Detect which cell encompasses the target text, then output its (x, y) center coordinate. 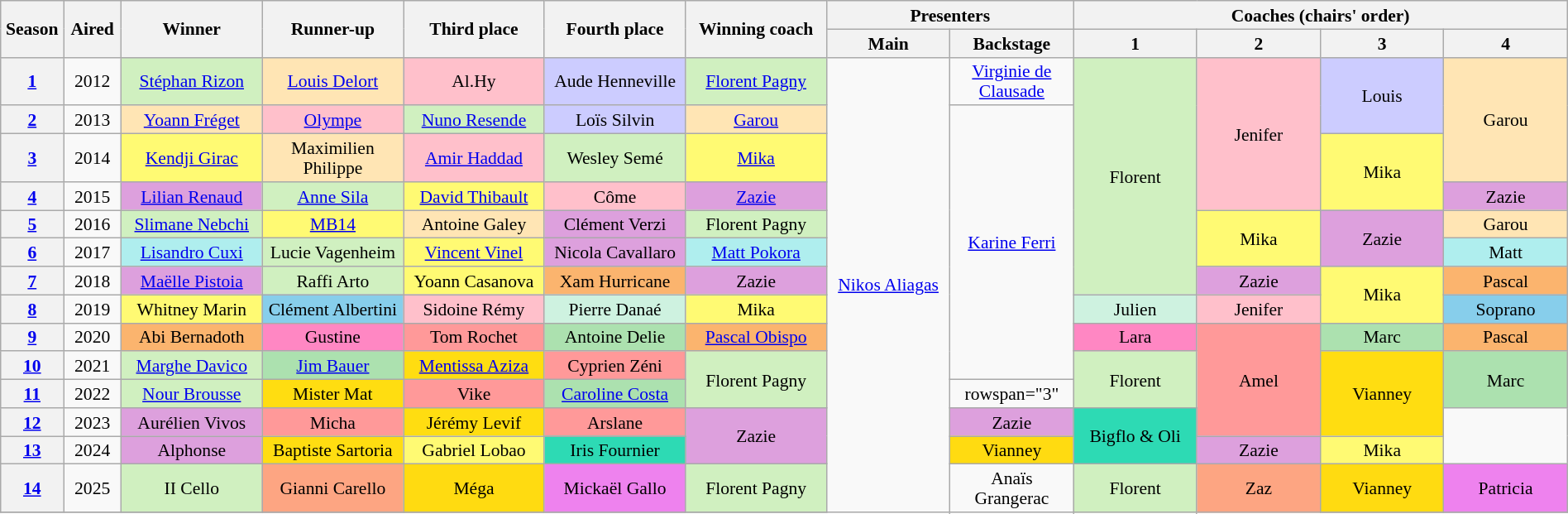
Soprano (1505, 309)
Méga (475, 488)
Anaïs Grangerac (1012, 488)
14 (32, 488)
Jérémy Levif (475, 422)
Lisandro Cuxi (192, 252)
Backstage (1012, 43)
Karine Ferri (1012, 243)
2014 (93, 158)
Mickaël Gallo (615, 488)
Aude Henneville (615, 81)
Mentissa Aziza (475, 366)
Nour Brousse (192, 394)
Louis (1383, 95)
Lilian Renaud (192, 196)
Patricia (1505, 488)
Nicola Cavallaro (615, 252)
Anne Sila (332, 196)
Antoine Delie (615, 337)
Caroline Costa (615, 394)
Vike (475, 394)
2024 (93, 450)
6 (32, 252)
2020 (93, 337)
Jim Bauer (332, 366)
Pierre Danaé (615, 309)
Bigflo & Oli (1135, 436)
Arslane (615, 422)
2017 (93, 252)
Matt (1505, 252)
Stéphan Rizon (192, 81)
Aired (93, 29)
Clément Verzi (615, 224)
11 (32, 394)
Amir Haddad (475, 158)
10 (32, 366)
2018 (93, 281)
Aurélien Vivos (192, 422)
Marghe Davico (192, 366)
Winner (192, 29)
Abi Bernadoth (192, 337)
9 (32, 337)
Vincent Vinel (475, 252)
Winning coach (756, 29)
2021 (93, 366)
Loïs Silvin (615, 120)
Third place (475, 29)
2016 (93, 224)
rowspan="3" (1012, 394)
Gustine (332, 337)
Julien (1135, 309)
Wesley Semé (615, 158)
Antoine Galey (475, 224)
Main (888, 43)
Olympe (332, 120)
Gianni Carello (332, 488)
2012 (93, 81)
2025 (93, 488)
Micha (332, 422)
Al.Hy (475, 81)
Lara (1135, 337)
8 (32, 309)
Slimane Nebchi (192, 224)
Kendji Girac (192, 158)
Virginie de Clausade (1012, 81)
Matt Pokora (756, 252)
Côme (615, 196)
Raffi Arto (332, 281)
Louis Delort (332, 81)
Presenters (949, 15)
Runner-up (332, 29)
Yoann Casanova (475, 281)
Maximilien Philippe (332, 158)
13 (32, 450)
Whitney Marin (192, 309)
Season (32, 29)
Baptiste Sartoria (332, 450)
Fourth place (615, 29)
2015 (93, 196)
MB14 (332, 224)
II Cello (192, 488)
Iris Fournier (615, 450)
2013 (93, 120)
Nikos Aliagas (888, 285)
Alphonse (192, 450)
Xam Hurricane (615, 281)
12 (32, 422)
Amel (1259, 379)
Sidoine Rémy (475, 309)
Maëlle Pistoia (192, 281)
Tom Rochet (475, 337)
Coaches (chairs' order) (1320, 15)
Yoann Fréget (192, 120)
Zaz (1259, 488)
Clément Albertini (332, 309)
David Thibault (475, 196)
Cyprien Zéni (615, 366)
Mister Mat (332, 394)
2019 (93, 309)
Gabriel Lobao (475, 450)
2023 (93, 422)
Pascal Obispo (756, 337)
2022 (93, 394)
Nuno Resende (475, 120)
7 (32, 281)
5 (32, 224)
Lucie Vagenheim (332, 252)
